Determine the [x, y] coordinate at the center of the cell enclosing the given text.  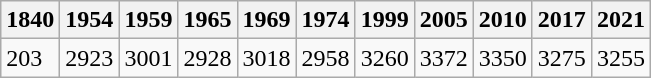
2928 [208, 58]
1965 [208, 20]
2017 [562, 20]
2958 [326, 58]
3275 [562, 58]
2923 [90, 58]
2010 [502, 20]
3350 [502, 58]
1959 [148, 20]
1999 [384, 20]
2021 [620, 20]
1840 [30, 20]
1974 [326, 20]
3001 [148, 58]
3372 [444, 58]
2005 [444, 20]
1954 [90, 20]
3255 [620, 58]
1969 [266, 20]
3018 [266, 58]
3260 [384, 58]
203 [30, 58]
